From the cell containing the given text, extract its center point as (x, y) coordinate. 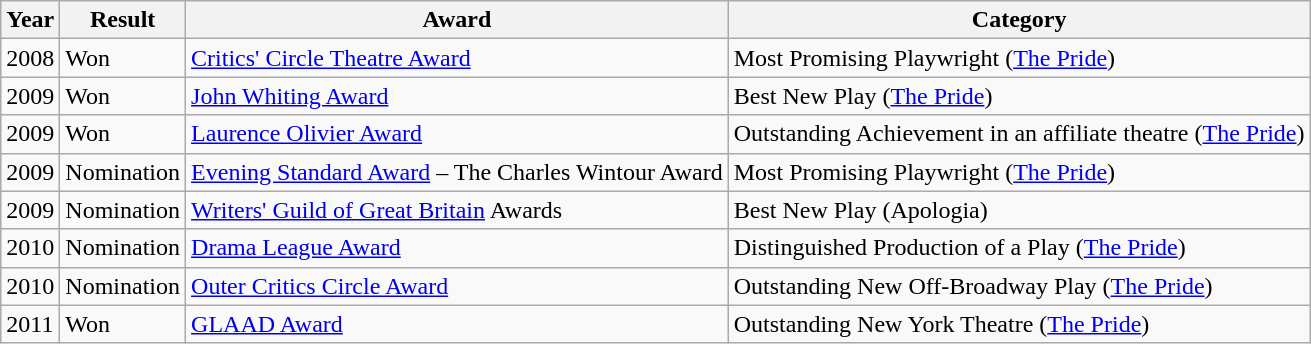
GLAAD Award (458, 324)
Year (30, 20)
Writers' Guild of Great Britain Awards (458, 210)
Category (1019, 20)
Drama League Award (458, 248)
Outstanding Achievement in an affiliate theatre (The Pride) (1019, 134)
Best New Play (The Pride) (1019, 96)
Result (123, 20)
Outstanding New York Theatre (The Pride) (1019, 324)
Critics' Circle Theatre Award (458, 58)
2011 (30, 324)
Evening Standard Award – The Charles Wintour Award (458, 172)
2008 (30, 58)
John Whiting Award (458, 96)
Outstanding New Off-Broadway Play (The Pride) (1019, 286)
Outer Critics Circle Award (458, 286)
Laurence Olivier Award (458, 134)
Distinguished Production of a Play (The Pride) (1019, 248)
Best New Play (Apologia) (1019, 210)
Award (458, 20)
